From the cell containing the given text, extract its center point as [X, Y] coordinate. 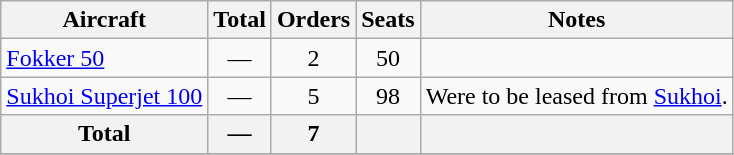
Seats [388, 20]
5 [313, 96]
Notes [576, 20]
Aircraft [104, 20]
2 [313, 58]
7 [313, 134]
Sukhoi Superjet 100 [104, 96]
Orders [313, 20]
Were to be leased from Sukhoi. [576, 96]
98 [388, 96]
50 [388, 58]
Fokker 50 [104, 58]
